Extract the [X, Y] coordinate from the center of the cell holding the provided text.  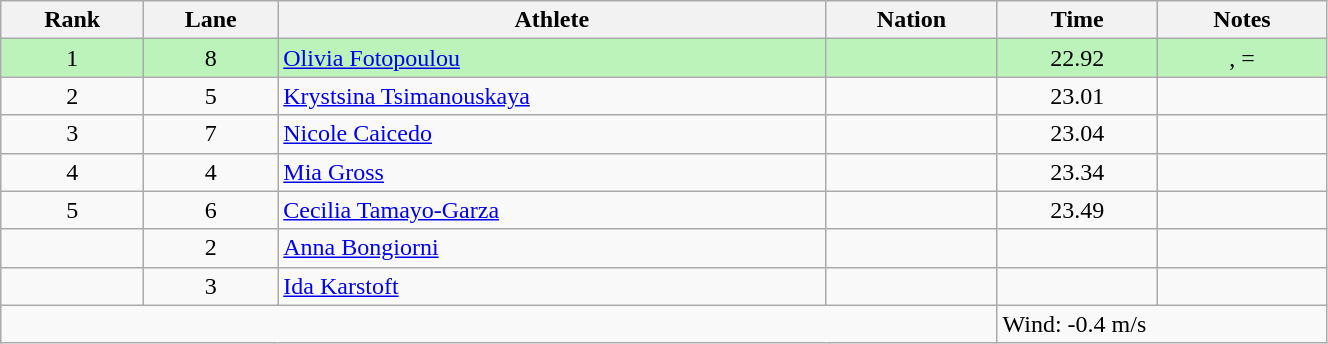
Nation [912, 20]
23.34 [1078, 172]
Cecilia Tamayo-Garza [552, 210]
6 [211, 210]
Athlete [552, 20]
Mia Gross [552, 172]
23.49 [1078, 210]
23.04 [1078, 134]
Time [1078, 20]
Notes [1242, 20]
23.01 [1078, 96]
, = [1242, 58]
Nicole Caicedo [552, 134]
7 [211, 134]
Krystsina Tsimanouskaya [552, 96]
Ida Karstoft [552, 286]
1 [72, 58]
Olivia Fotopoulou [552, 58]
8 [211, 58]
Lane [211, 20]
Rank [72, 20]
Anna Bongiorni [552, 248]
22.92 [1078, 58]
Wind: -0.4 m/s [1162, 324]
